From the cell containing the given text, extract its center point as (X, Y) coordinate. 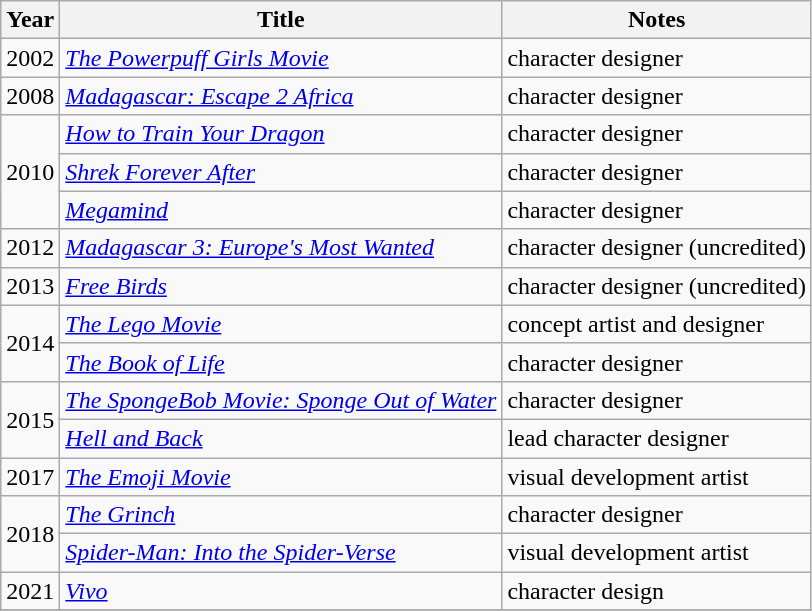
2002 (30, 58)
Spider-Man: Into the Spider-Verse (281, 553)
Free Birds (281, 286)
Shrek Forever After (281, 172)
Hell and Back (281, 438)
Year (30, 20)
2014 (30, 343)
2013 (30, 286)
The Book of Life (281, 362)
2012 (30, 248)
Madagascar: Escape 2 Africa (281, 96)
Title (281, 20)
Notes (657, 20)
2017 (30, 477)
The Powerpuff Girls Movie (281, 58)
2015 (30, 419)
The Grinch (281, 515)
2010 (30, 172)
concept artist and designer (657, 324)
2021 (30, 591)
How to Train Your Dragon (281, 134)
The SpongeBob Movie: Sponge Out of Water (281, 400)
lead character designer (657, 438)
Vivo (281, 591)
The Lego Movie (281, 324)
2018 (30, 534)
Madagascar 3: Europe's Most Wanted (281, 248)
2008 (30, 96)
The Emoji Movie (281, 477)
character design (657, 591)
Megamind (281, 210)
